Scan for the cell matching the given text and deliver its (x, y) coordinate at center. 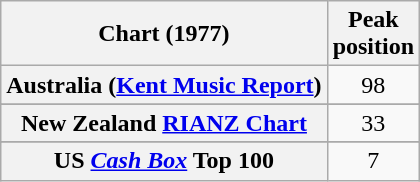
7 (373, 161)
US Cash Box Top 100 (164, 161)
Peakposition (373, 34)
Australia (Kent Music Report) (164, 85)
33 (373, 123)
Chart (1977) (164, 34)
New Zealand RIANZ Chart (164, 123)
98 (373, 85)
